Return the (x, y) coordinate for the center point of the cell that contains the specified text.  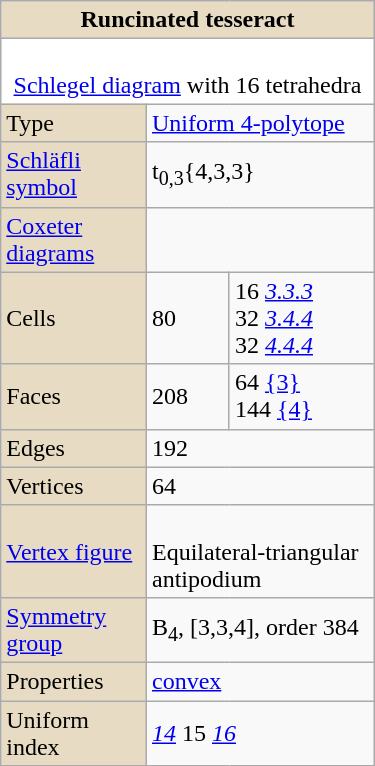
Coxeter diagrams (74, 240)
208 (188, 396)
convex (260, 681)
Edges (74, 448)
Equilateral-triangular antipodium (260, 551)
64 {3}144 {4} (302, 396)
Uniform index (74, 732)
64 (260, 486)
Type (74, 123)
Vertices (74, 486)
Properties (74, 681)
Cells (74, 318)
Runcinated tesseract (188, 20)
80 (188, 318)
Schlegel diagram with 16 tetrahedra (188, 72)
Faces (74, 396)
Uniform 4-polytope (260, 123)
14 15 16 (260, 732)
192 (260, 448)
Vertex figure (74, 551)
16 3.3.3 32 3.4.4 32 4.4.4 (302, 318)
B4, [3,3,4], order 384 (260, 630)
t0,3{4,3,3} (260, 174)
Schläfli symbol (74, 174)
Symmetry group (74, 630)
